Search for the cell housing the specified text and yield its (x, y) center coordinate. 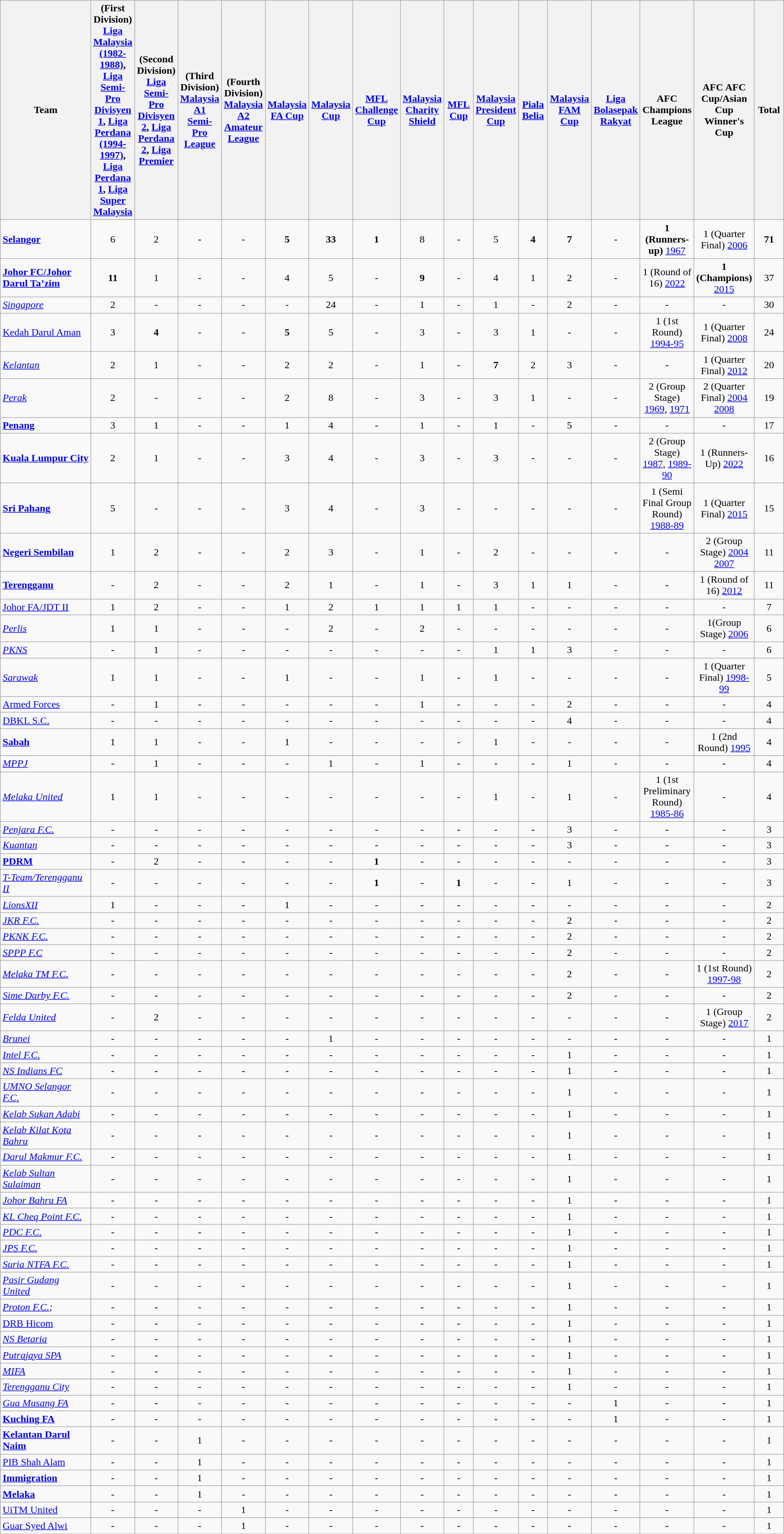
16 (769, 458)
Malaysia Cup (331, 110)
Kuantan (46, 845)
NS Indians FC (46, 1071)
Suria NTFA F.C. (46, 1264)
Sarawak (46, 677)
Darul Makmur F.C. (46, 1157)
1 (Semi Final Group Round) 1988-89 (667, 508)
1 (Runners-up) 1967 (667, 239)
Sime Darby F.C. (46, 996)
1 (Round of 16) 2022 (667, 278)
30 (769, 305)
PDRM (46, 861)
2 (Group Stage) 2004 2007 (724, 552)
PIB Shah Alam (46, 1462)
Selangor (46, 239)
Kuching FA (46, 1419)
DRB Hicom (46, 1323)
Proton F.C.; (46, 1307)
20 (769, 365)
PDC F.C. (46, 1232)
(Third Division) Malaysia A1 Semi-Pro League (200, 110)
Kedah Darul Aman (46, 332)
AFC AFC Cup/Asian Cup Winner's Cup (724, 110)
LionsXII (46, 904)
1 (2nd Round) 1995 (724, 742)
Brunei (46, 1039)
15 (769, 508)
PKNK F.C. (46, 936)
Malaysia FAM Cup (570, 110)
33 (331, 239)
Armed Forces (46, 705)
MIFA (46, 1371)
1 (Runners-Up) 2022 (724, 458)
9 (422, 278)
Total (769, 110)
Piala Belia (533, 110)
MPPJ (46, 764)
Putrajaya SPA (46, 1355)
JKR F.C. (46, 920)
Malaysia President Cup (496, 110)
Malaysia FA Cup (287, 110)
UiTM United (46, 1510)
Singapore (46, 305)
Kelantan (46, 365)
NS Betaria (46, 1339)
Immigration (46, 1478)
Sabah (46, 742)
1 (Quarter Final) 2012 (724, 365)
T-Team/Terengganu II (46, 883)
2 (Quarter Final) 2004 2008 (724, 398)
(Fourth Division) Malaysia A2 Amateur League (243, 110)
(First Division)Liga Malaysia (1982-1988), Liga Semi-Pro Divisyen 1, Liga Perdana (1994-1997), Liga Perdana 1, Liga Super Malaysia (113, 110)
SPPP F.C (46, 952)
1 (Group Stage) 2017 (724, 1017)
Guar Syed Alwi (46, 1526)
1 (Quarter Final) 2008 (724, 332)
Kelab Kilat Kota Bahru (46, 1135)
AFC Champions League (667, 110)
71 (769, 239)
Penang (46, 425)
1 (Champions) 2015 (724, 278)
17 (769, 425)
Gua Musang FA (46, 1403)
Melaka (46, 1494)
Melaka TM F.C. (46, 974)
Sri Pahang (46, 508)
37 (769, 278)
1 (Quarter Final) 2015 (724, 508)
Felda United (46, 1017)
JPS F.C. (46, 1248)
2 (Group Stage) 1969, 1971 (667, 398)
Melaka United (46, 797)
1(Group Stage) 2006 (724, 628)
Terengganu (46, 585)
Terengganu City (46, 1387)
Liga Bolasepak Rakyat (616, 110)
Johor Bahru FA (46, 1200)
Malaysia Charity Shield (422, 110)
19 (769, 398)
Johor FA/JDT II (46, 607)
Penjara F.C. (46, 829)
1 (Quarter Final) 2006 (724, 239)
KL Cheq Point F.C. (46, 1216)
Kelantan Darul Naim (46, 1440)
Intel F.C. (46, 1055)
UMNO Selangor F.C. (46, 1092)
DBKL S.C. (46, 721)
Perak (46, 398)
1 (1st Round) 1997-98 (724, 974)
1 (1st Round) 1994-95 (667, 332)
Team (46, 110)
Kelab Sultan Sulaiman (46, 1179)
MFL Challenge Cup (377, 110)
Perlis (46, 628)
Johor FC/Johor Darul Ta’zim (46, 278)
(Second Division)Liga Semi-Pro Divisyen 2, Liga Perdana 2, Liga Premier (157, 110)
Kelab Sukan Adabi (46, 1114)
1 (1st Preliminary Round) 1985-86 (667, 797)
1 (Round of 16) 2012 (724, 585)
Pasir Gudang United (46, 1286)
PKNS (46, 650)
2 (Group Stage) 1987, 1989-90 (667, 458)
Kuala Lumpur City (46, 458)
MFL Cup (459, 110)
Negeri Sembilan (46, 552)
1 (Quarter Final) 1998-99 (724, 677)
